Search for the cell housing the specified text and yield its [x, y] center coordinate. 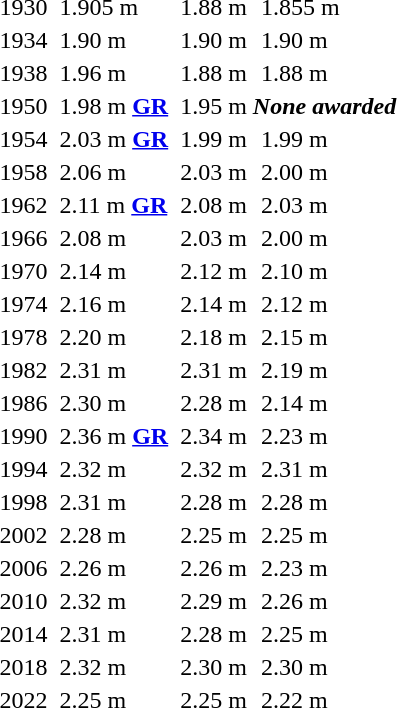
2.15 m [328, 337]
None awarded [324, 106]
2.16 m [114, 304]
2.19 m [328, 370]
2.06 m [114, 172]
1.95 m [214, 106]
1.98 m GR [114, 106]
2.03 m GR [114, 139]
2.34 m [214, 436]
1.96 m [114, 73]
2.11 m GR [114, 205]
2.18 m [214, 337]
2.10 m [328, 271]
2.29 m [214, 601]
2.20 m [114, 337]
2.36 m GR [114, 436]
